Detect which cell encompasses the target text, then output its (x, y) center coordinate. 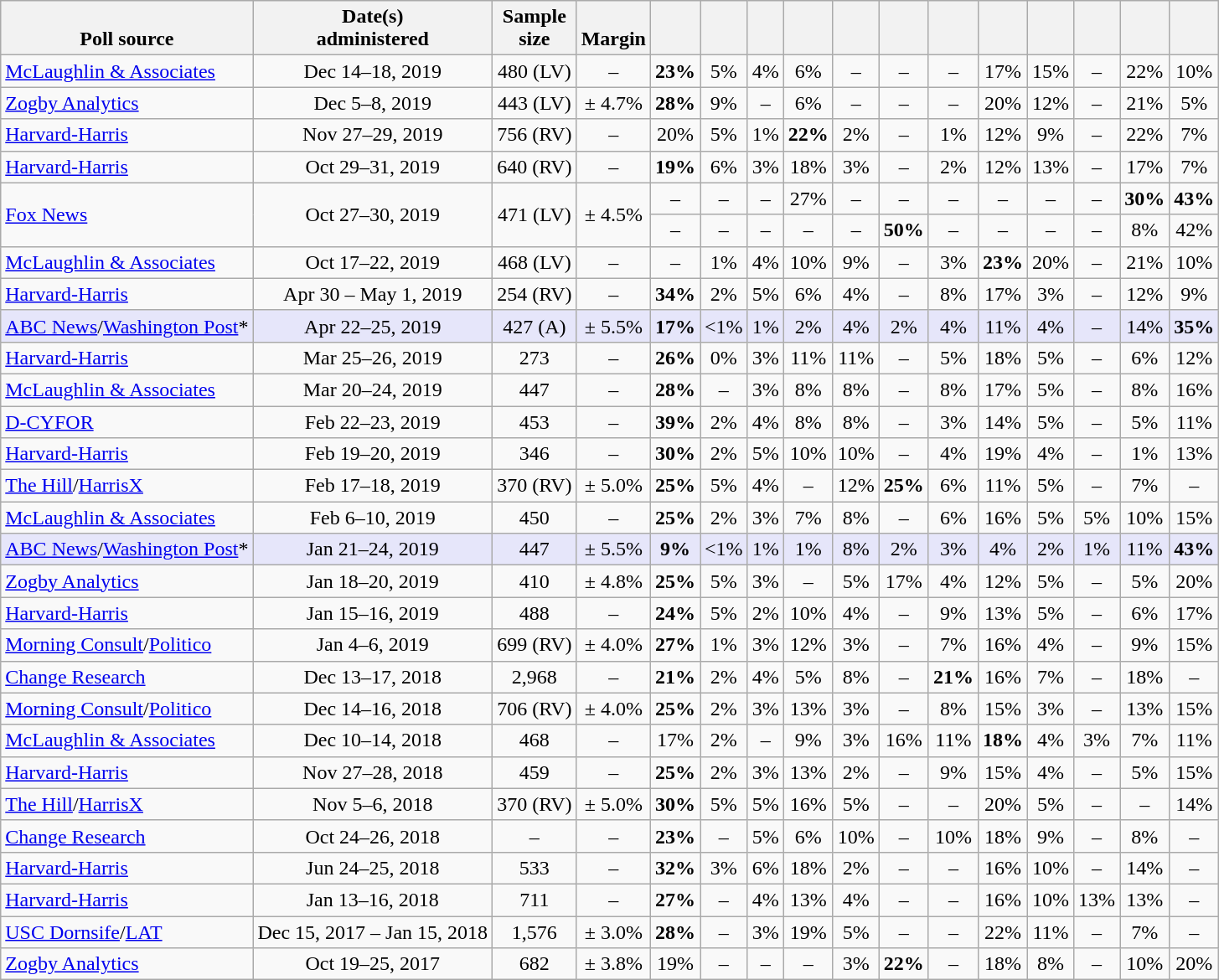
Feb 17–18, 2019 (373, 486)
Oct 24–26, 2018 (373, 836)
± 4.7% (613, 103)
Margin (613, 28)
Nov 27–28, 2018 (373, 772)
50% (903, 230)
USC Dornsife/LAT (127, 932)
Oct 27–30, 2019 (373, 214)
32% (675, 868)
711 (535, 900)
1,576 (535, 932)
468 (LV) (535, 262)
533 (535, 868)
± 3.8% (613, 964)
Dec 14–16, 2018 (373, 709)
Oct 19–25, 2017 (373, 964)
254 (RV) (535, 294)
39% (675, 421)
26% (675, 358)
Jun 24–25, 2018 (373, 868)
± 3.0% (613, 932)
2,968 (535, 677)
Apr 22–25, 2019 (373, 326)
453 (535, 421)
Nov 5–6, 2018 (373, 804)
Jan 4–6, 2019 (373, 645)
346 (535, 454)
Apr 30 – May 1, 2019 (373, 294)
Dec 10–14, 2018 (373, 740)
Jan 21–24, 2019 (373, 549)
Jan 15–16, 2019 (373, 613)
Mar 20–24, 2019 (373, 389)
273 (535, 358)
Mar 25–26, 2019 (373, 358)
443 (LV) (535, 103)
427 (A) (535, 326)
682 (535, 964)
Nov 27–29, 2019 (373, 135)
Dec 5–8, 2019 (373, 103)
Feb 22–23, 2019 (373, 421)
Feb 19–20, 2019 (373, 454)
0% (724, 358)
488 (535, 613)
34% (675, 294)
Dec 15, 2017 – Jan 15, 2018 (373, 932)
Oct 17–22, 2019 (373, 262)
± 4.5% (613, 214)
Jan 18–20, 2019 (373, 581)
42% (1195, 230)
D-CYFOR (127, 421)
640 (RV) (535, 167)
Fox News (127, 214)
699 (RV) (535, 645)
± 4.8% (613, 581)
Dec 13–17, 2018 (373, 677)
480 (LV) (535, 71)
Date(s)administered (373, 28)
24% (675, 613)
756 (RV) (535, 135)
35% (1195, 326)
Samplesize (535, 28)
468 (535, 740)
471 (LV) (535, 214)
Dec 14–18, 2019 (373, 71)
459 (535, 772)
450 (535, 518)
Oct 29–31, 2019 (373, 167)
706 (RV) (535, 709)
Jan 13–16, 2018 (373, 900)
Feb 6–10, 2019 (373, 518)
Poll source (127, 28)
410 (535, 581)
